Locate the cell with the specified text and output its (x, y) center coordinate. 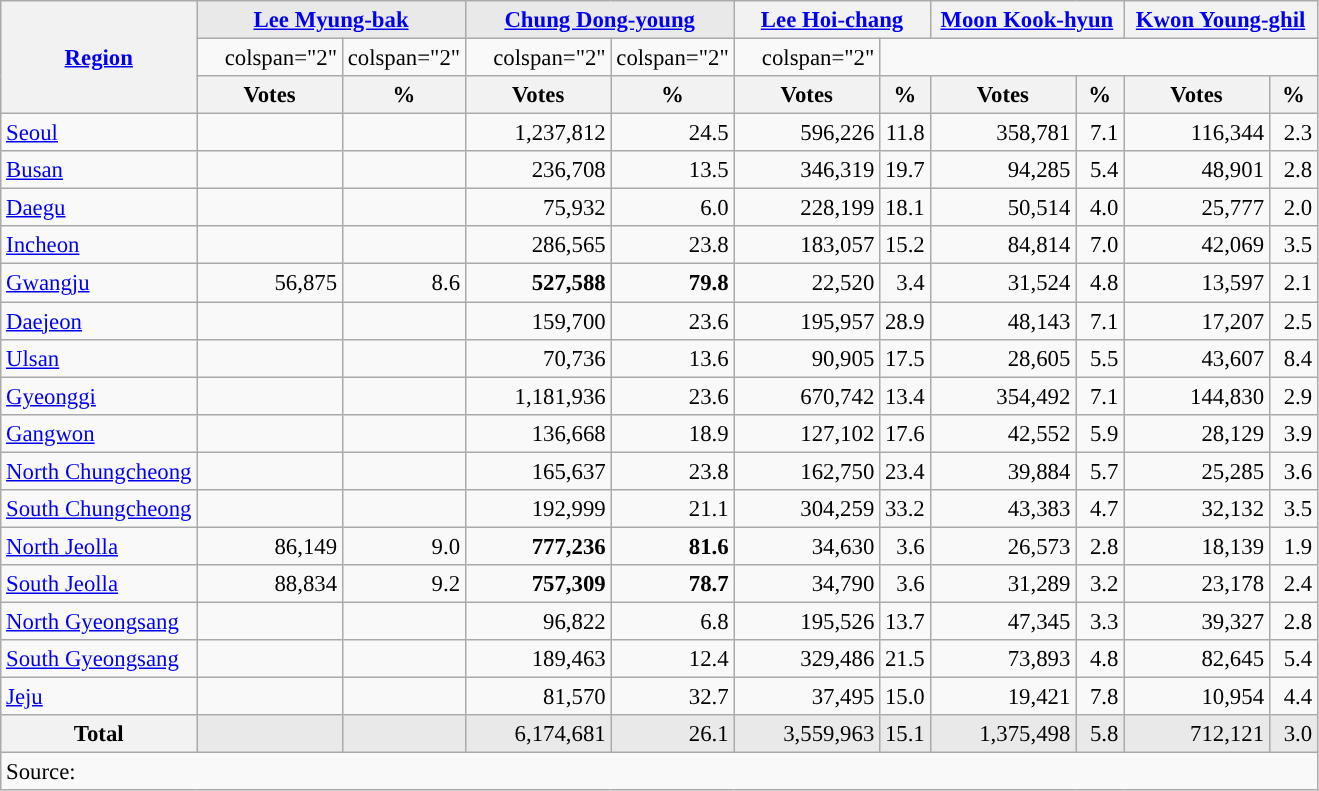
South Chungcheong (99, 509)
5.5 (1100, 358)
5.8 (1100, 734)
159,700 (538, 321)
24.5 (672, 133)
47,345 (1003, 621)
2.5 (1293, 321)
195,526 (807, 621)
21.5 (905, 659)
1,181,936 (538, 396)
North Gyeongsang (99, 621)
31,524 (1003, 283)
757,309 (538, 584)
4.7 (1100, 509)
81,570 (538, 697)
33.2 (905, 509)
192,999 (538, 509)
90,905 (807, 358)
162,750 (807, 471)
48,143 (1003, 321)
Total (99, 734)
11.8 (905, 133)
26.1 (672, 734)
13.7 (905, 621)
15.0 (905, 697)
39,884 (1003, 471)
32.7 (672, 697)
3,559,963 (807, 734)
37,495 (807, 697)
22,520 (807, 283)
Incheon (99, 245)
6.0 (672, 208)
Lee Myung-bak (332, 20)
3.9 (1293, 433)
43,607 (1197, 358)
Busan (99, 170)
26,573 (1003, 546)
South Jeolla (99, 584)
South Gyeongsang (99, 659)
2.3 (1293, 133)
8.6 (404, 283)
13.5 (672, 170)
48,901 (1197, 170)
670,742 (807, 396)
5.9 (1100, 433)
2.9 (1293, 396)
18.9 (672, 433)
82,645 (1197, 659)
3.4 (905, 283)
4.0 (1100, 208)
32,132 (1197, 509)
18.1 (905, 208)
2.1 (1293, 283)
70,736 (538, 358)
42,552 (1003, 433)
79.8 (672, 283)
Jeju (99, 697)
Ulsan (99, 358)
527,588 (538, 283)
88,834 (270, 584)
28,605 (1003, 358)
7.8 (1100, 697)
94,285 (1003, 170)
3.3 (1100, 621)
78.7 (672, 584)
1.9 (1293, 546)
34,630 (807, 546)
86,149 (270, 546)
81.6 (672, 546)
10,954 (1197, 697)
596,226 (807, 133)
Gangwon (99, 433)
31,289 (1003, 584)
23,178 (1197, 584)
North Jeolla (99, 546)
7.0 (1100, 245)
3.0 (1293, 734)
116,344 (1197, 133)
Daejeon (99, 321)
6.8 (672, 621)
28.9 (905, 321)
3.2 (1100, 584)
165,637 (538, 471)
189,463 (538, 659)
286,565 (538, 245)
712,121 (1197, 734)
21.1 (672, 509)
9.2 (404, 584)
13,597 (1197, 283)
Gyeonggi (99, 396)
15.1 (905, 734)
13.4 (905, 396)
777,236 (538, 546)
354,492 (1003, 396)
Lee Hoi-chang (832, 20)
28,129 (1197, 433)
228,199 (807, 208)
19.7 (905, 170)
25,285 (1197, 471)
12.4 (672, 659)
1,375,498 (1003, 734)
17.5 (905, 358)
96,822 (538, 621)
Daegu (99, 208)
Gwangju (99, 283)
15.2 (905, 245)
2.0 (1293, 208)
Moon Kook-hyun (1027, 20)
43,383 (1003, 509)
346,319 (807, 170)
8.4 (1293, 358)
13.6 (672, 358)
North Chungcheong (99, 471)
25,777 (1197, 208)
34,790 (807, 584)
17,207 (1197, 321)
9.0 (404, 546)
17.6 (905, 433)
39,327 (1197, 621)
18,139 (1197, 546)
329,486 (807, 659)
84,814 (1003, 245)
5.7 (1100, 471)
304,259 (807, 509)
23.4 (905, 471)
236,708 (538, 170)
56,875 (270, 283)
6,174,681 (538, 734)
183,057 (807, 245)
358,781 (1003, 133)
Region (99, 58)
Seoul (99, 133)
136,668 (538, 433)
4.4 (1293, 697)
73,893 (1003, 659)
Chung Dong-young (600, 20)
127,102 (807, 433)
195,957 (807, 321)
1,237,812 (538, 133)
144,830 (1197, 396)
2.4 (1293, 584)
Kwon Young-ghil (1221, 20)
Source: (660, 772)
19,421 (1003, 697)
75,932 (538, 208)
42,069 (1197, 245)
50,514 (1003, 208)
